Detect which cell encompasses the target text, then output its [X, Y] center coordinate. 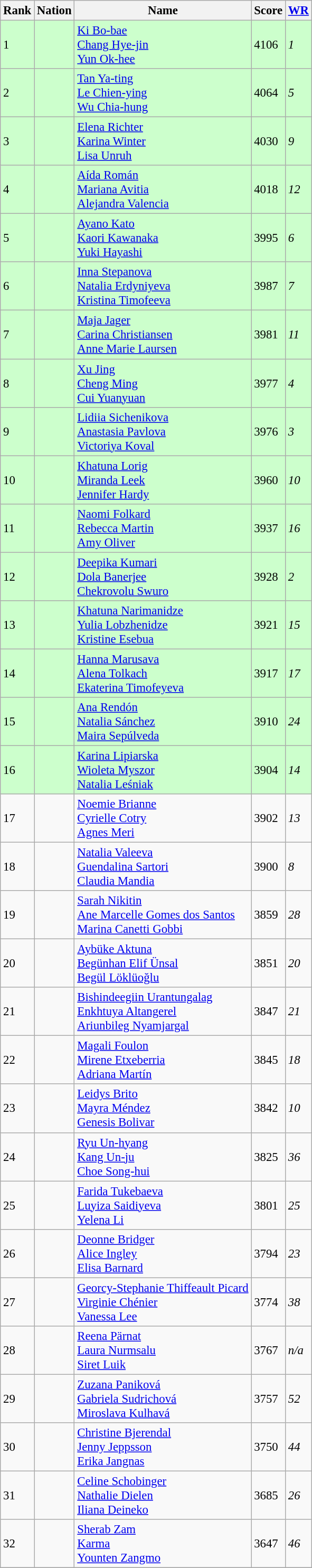
3750 [268, 1447]
Hanna Marusava Alena Tolkach Ekaterina Timofeyeva [163, 673]
Deonne Bridger Alice Ingley Elisa Barnard [163, 1253]
3757 [268, 1399]
Khatuna Narimanidze Yulia Lobzhenidze Kristine Esebua [163, 625]
3976 [268, 431]
Zuzana Paniková Gabriela Sudrichová Miroslava Kulhavá [163, 1399]
31 [17, 1495]
38 [298, 1302]
29 [17, 1399]
3859 [268, 915]
32 [17, 1544]
3995 [268, 238]
36 [298, 1157]
3987 [268, 286]
Noemie Brianne Cyrielle Cotry Agnes Meri [163, 818]
Deepika Kumari Dola Banerjee Chekrovolu Swuro [163, 577]
3851 [268, 964]
3928 [268, 577]
Tan Ya-ting Le Chien-ying Wu Chia-hung [163, 93]
3801 [268, 1205]
Reena Pärnat Laura Nurmsalu Siret Luik [163, 1350]
4106 [268, 45]
Name [163, 11]
3845 [268, 1060]
4018 [268, 190]
WR [298, 11]
Rank [17, 11]
52 [298, 1399]
4030 [268, 141]
3774 [268, 1302]
22 [17, 1060]
Elena Richter Karina Winter Lisa Unruh [163, 141]
3977 [268, 383]
Lidiia Sichenikova Anastasia Pavlova Victoriya Koval [163, 431]
Aída Román Mariana Avitia Alejandra Valencia [163, 190]
4064 [268, 93]
3921 [268, 625]
Ayano Kato Kaori Kawanaka Yuki Hayashi [163, 238]
Xu Jing Cheng Ming Cui Yuanyuan [163, 383]
Maja Jager Carina Christiansen Anne Marie Laursen [163, 335]
3685 [268, 1495]
Christine Bjerendal Jenny Jeppsson Erika Jangnas [163, 1447]
Magali Foulon Mirene Etxeberria Adriana Martín [163, 1060]
n/a [298, 1350]
3825 [268, 1157]
46 [298, 1544]
Khatuna Lorig Miranda Leek Jennifer Hardy [163, 480]
3904 [268, 770]
Karina Lipiarska Wioleta Myszor Natalia Leśniak [163, 770]
3917 [268, 673]
3981 [268, 335]
3794 [268, 1253]
3767 [268, 1350]
Aybüke Aktuna Begünhan Elif Ünsal Begül Löklüoğlu [163, 964]
3847 [268, 1012]
3647 [268, 1544]
Inna Stepanova Natalia Erdyniyeva Kristina Timofeeva [163, 286]
27 [17, 1302]
Naomi Folkard Rebecca Martin Amy Oliver [163, 528]
Georcy-Stephanie Thiffeault Picard Virginie Chénier Vanessa Lee [163, 1302]
Bishindeegiin Urantungalag Enkhtuya Altangerel Ariunbileg Nyamjargal [163, 1012]
Farida Tukebaeva Luyiza Saidiyeva Yelena Li [163, 1205]
44 [298, 1447]
Ryu Un-hyang Kang Un-ju Choe Song-hui [163, 1157]
3842 [268, 1109]
Natalia Valeeva Guendalina Sartori Claudia Mandia [163, 867]
Ki Bo-bae Chang Hye-jin Yun Ok-hee [163, 45]
Sarah Nikitin Ane Marcelle Gomes dos Santos Marina Canetti Gobbi [163, 915]
19 [17, 915]
Ana Rendón Natalia Sánchez Maira Sepúlveda [163, 722]
3902 [268, 818]
3900 [268, 867]
3937 [268, 528]
Nation [54, 11]
Sherab Zam Karma Younten Zangmo [163, 1544]
Score [268, 11]
3960 [268, 480]
Leidys Brito Mayra Méndez Genesis Bolivar [163, 1109]
Celine Schobinger Nathalie Dielen Iliana Deineko [163, 1495]
3910 [268, 722]
30 [17, 1447]
